Pinpoint the cell where the given text exists, returning its [x, y] midpoint coordinate. 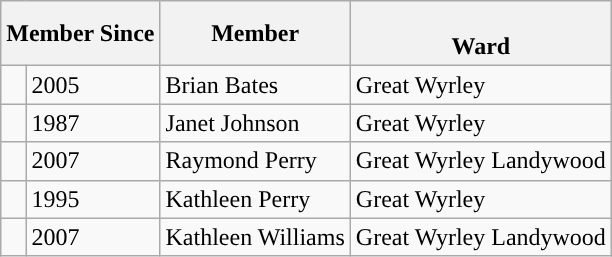
2005 [93, 85]
Janet Johnson [255, 123]
Member [255, 34]
Kathleen Williams [255, 237]
Raymond Perry [255, 161]
Member Since [80, 34]
1987 [93, 123]
Kathleen Perry [255, 199]
1995 [93, 199]
Brian Bates [255, 85]
Ward [480, 34]
